Find where the given text appears and provide that cell's center as (X, Y) coordinate. 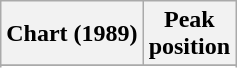
Peakposition (189, 34)
Chart (1989) (72, 34)
